Determine the (X, Y) coordinate at the center of the cell enclosing the given text.  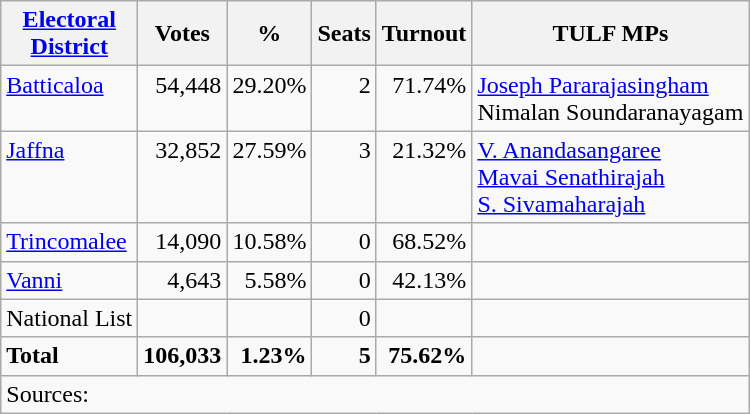
Jaffna (70, 177)
Total (70, 356)
42.13% (424, 280)
V. AnandasangareeMavai SenathirajahS. Sivamaharajah (610, 177)
National List (70, 318)
Trincomalee (70, 242)
Joseph PararajasinghamNimalan Soundaranayagam (610, 98)
2 (344, 98)
54,448 (182, 98)
75.62% (424, 356)
71.74% (424, 98)
106,033 (182, 356)
5.58% (270, 280)
ElectoralDistrict (70, 34)
27.59% (270, 177)
32,852 (182, 177)
5 (344, 356)
4,643 (182, 280)
29.20% (270, 98)
Batticaloa (70, 98)
TULF MPs (610, 34)
Seats (344, 34)
1.23% (270, 356)
Turnout (424, 34)
% (270, 34)
Sources: (375, 394)
Vanni (70, 280)
14,090 (182, 242)
Votes (182, 34)
68.52% (424, 242)
21.32% (424, 177)
10.58% (270, 242)
3 (344, 177)
